Extract the [X, Y] coordinate from the center of the cell holding the provided text.  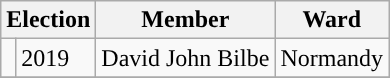
Member [186, 20]
David John Bilbe [186, 58]
Ward [332, 20]
Normandy [332, 58]
Election [48, 20]
2019 [56, 58]
